Determine the [X, Y] coordinate at the center of the cell enclosing the given text.  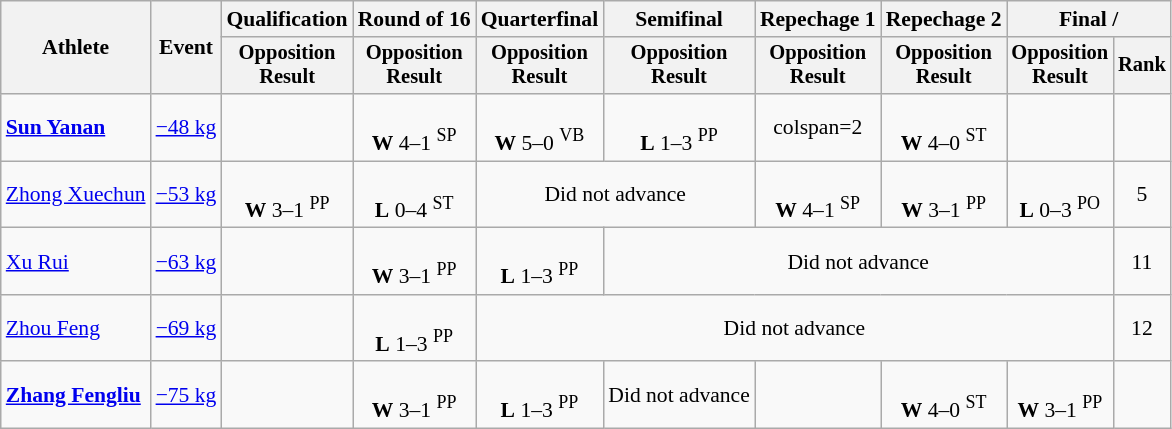
Repechage 2 [944, 19]
colspan=2 [818, 128]
11 [1142, 262]
Zhong Xuechun [76, 194]
Qualification [286, 19]
Sun Yanan [76, 128]
L 0–3 PO [1060, 194]
Final / [1088, 19]
Zhou Feng [76, 328]
Rank [1142, 66]
5 [1142, 194]
Repechage 1 [818, 19]
12 [1142, 328]
Xu Rui [76, 262]
−75 kg [186, 396]
L 0–4 ST [414, 194]
Athlete [76, 48]
Event [186, 48]
−53 kg [186, 194]
W 5–0 VB [540, 128]
Round of 16 [414, 19]
−63 kg [186, 262]
Semifinal [679, 19]
Zhang Fengliu [76, 396]
−69 kg [186, 328]
Quarterfinal [540, 19]
−48 kg [186, 128]
